Return (X, Y) of the center of cell containing provided text 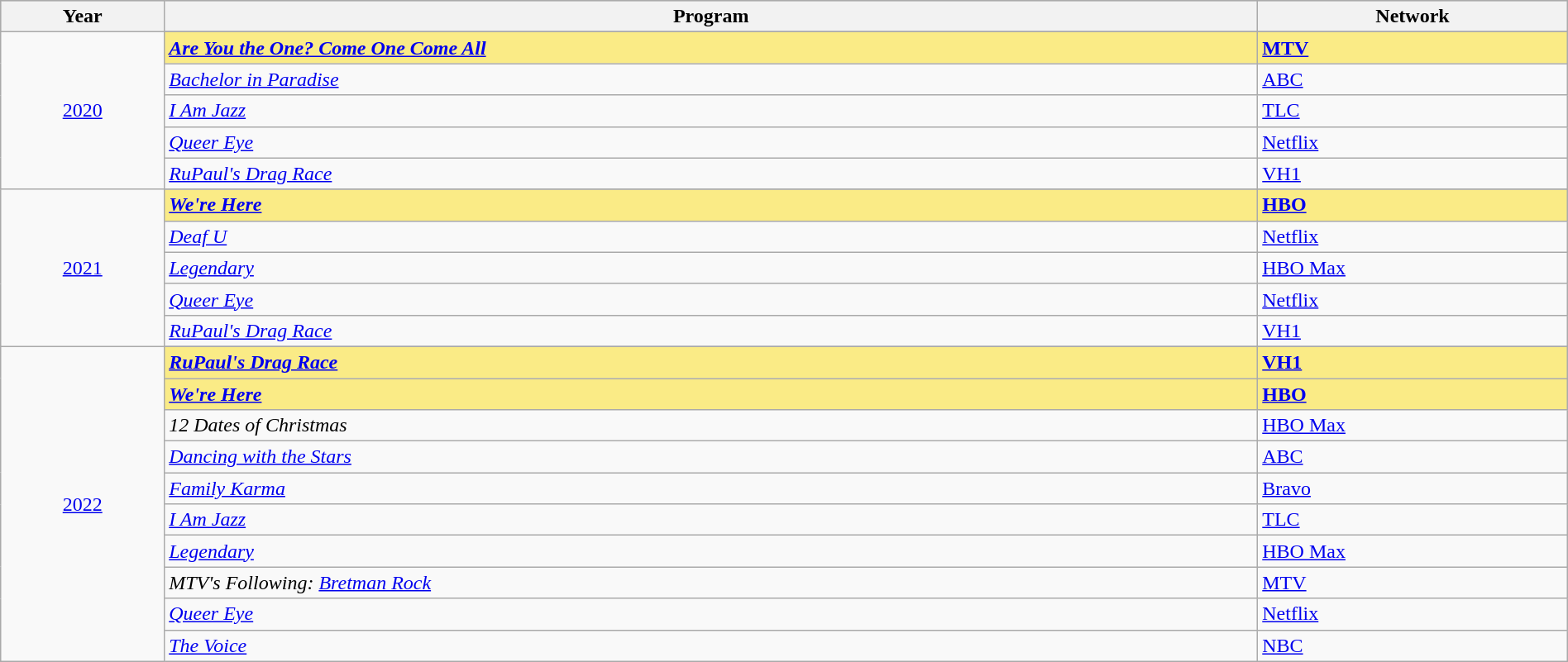
The Voice (711, 645)
Family Karma (711, 488)
Dancing with the Stars (711, 457)
2021 (83, 268)
NBC (1413, 645)
Deaf U (711, 236)
Bachelor in Paradise (711, 79)
Year (83, 17)
Network (1413, 17)
Bravo (1413, 488)
Are You the One? Come One Come All (711, 48)
MTV's Following: Bretman Rock (711, 583)
Program (711, 17)
2022 (83, 504)
12 Dates of Christmas (711, 426)
2020 (83, 111)
